Find where the given text appears and provide that cell's center as (X, Y) coordinate. 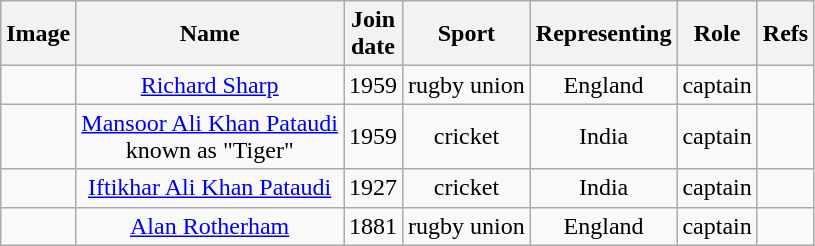
1881 (374, 226)
Richard Sharp (210, 85)
Joindate (374, 34)
Role (717, 34)
Image (38, 34)
Name (210, 34)
Mansoor Ali Khan Pataudiknown as "Tiger" (210, 136)
Alan Rotherham (210, 226)
1927 (374, 188)
Iftikhar Ali Khan Pataudi (210, 188)
Representing (604, 34)
Refs (785, 34)
Sport (467, 34)
